Extract the (X, Y) coordinate from the center of the cell holding the provided text.  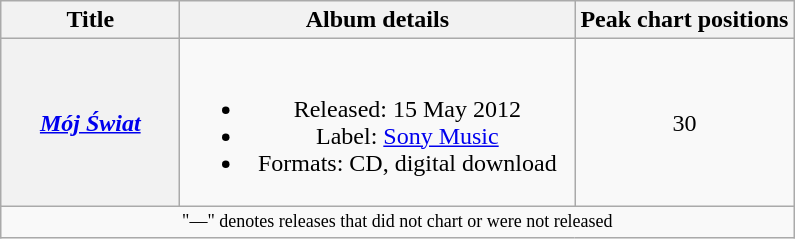
Peak chart positions (684, 20)
30 (684, 122)
Title (90, 20)
"—" denotes releases that did not chart or were not released (398, 222)
Album details (378, 20)
Released: 15 May 2012Label: Sony MusicFormats: CD, digital download (378, 122)
Mój Świat (90, 122)
